Pinpoint the cell where the given text exists, returning its [x, y] midpoint coordinate. 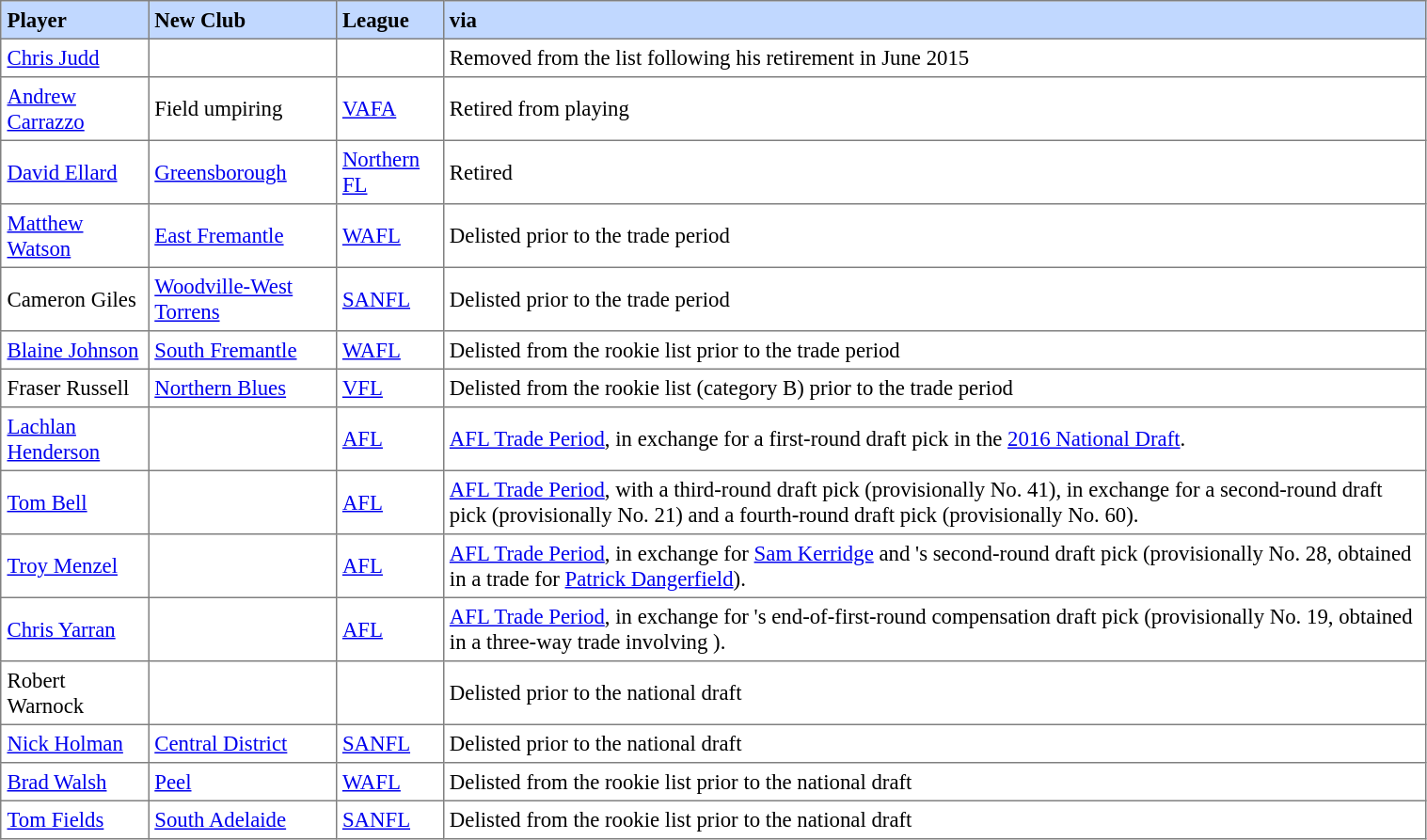
Troy Menzel [75, 566]
League [389, 20]
Robert Warnock [75, 693]
Chris Judd [75, 57]
Tom Fields [75, 819]
Andrew Carrazzo [75, 109]
Chris Yarran [75, 629]
via [935, 20]
Cameron Giles [75, 299]
AFL Trade Period, in exchange for a first-round draft pick in the 2016 National Draft. [935, 439]
Removed from the list following his retirement in June 2015 [935, 57]
New Club [243, 20]
Delisted from the rookie list (category B) prior to the trade period [935, 388]
AFL Trade Period, in exchange for Sam Kerridge and 's second-round draft pick (provisionally No. 28, obtained in a trade for Patrick Dangerfield). [935, 566]
Woodville-West Torrens [243, 299]
Retired from playing [935, 109]
Central District [243, 743]
Peel [243, 782]
Tom Bell [75, 502]
Lachlan Henderson [75, 439]
Delisted from the rookie list prior to the trade period [935, 350]
East Fremantle [243, 236]
Player [75, 20]
David Ellard [75, 172]
South Fremantle [243, 350]
Matthew Watson [75, 236]
Nick Holman [75, 743]
Northern Blues [243, 388]
VFL [389, 388]
Brad Walsh [75, 782]
VAFA [389, 109]
Retired [935, 172]
Greensborough [243, 172]
Northern FL [389, 172]
Fraser Russell [75, 388]
Blaine Johnson [75, 350]
South Adelaide [243, 819]
AFL Trade Period, in exchange for 's end-of-first-round compensation draft pick (provisionally No. 19, obtained in a three-way trade involving ). [935, 629]
Field umpiring [243, 109]
